Scan for the cell matching the given text and deliver its (X, Y) coordinate at center. 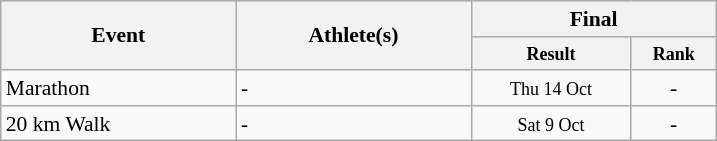
Rank (674, 54)
Marathon (118, 88)
Thu 14 Oct (551, 88)
Final (594, 19)
Result (551, 54)
Athlete(s) (354, 36)
Event (118, 36)
